Search for the cell housing the specified text and yield its [X, Y] center coordinate. 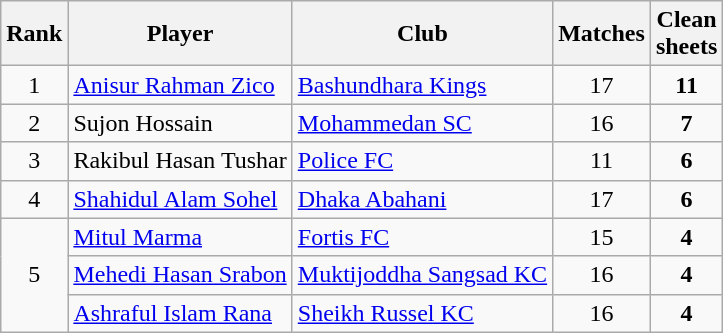
Sujon Hossain [180, 123]
Shahidul Alam Sohel [180, 199]
Mohammedan SC [422, 123]
1 [34, 85]
7 [686, 123]
Mehedi Hasan Srabon [180, 275]
Mitul Marma [180, 237]
2 [34, 123]
Sheikh Russel KC [422, 313]
Muktijoddha Sangsad KC [422, 275]
Matches [602, 34]
Dhaka Abahani [422, 199]
Bashundhara Kings [422, 85]
Ashraful Islam Rana [180, 313]
Police FC [422, 161]
15 [602, 237]
Cleansheets [686, 34]
Fortis FC [422, 237]
Rakibul Hasan Tushar [180, 161]
3 [34, 161]
Rank [34, 34]
Club [422, 34]
Player [180, 34]
5 [34, 275]
Anisur Rahman Zico [180, 85]
